Capture the cell that displays the provided text and extract its [x, y] central coordinate. 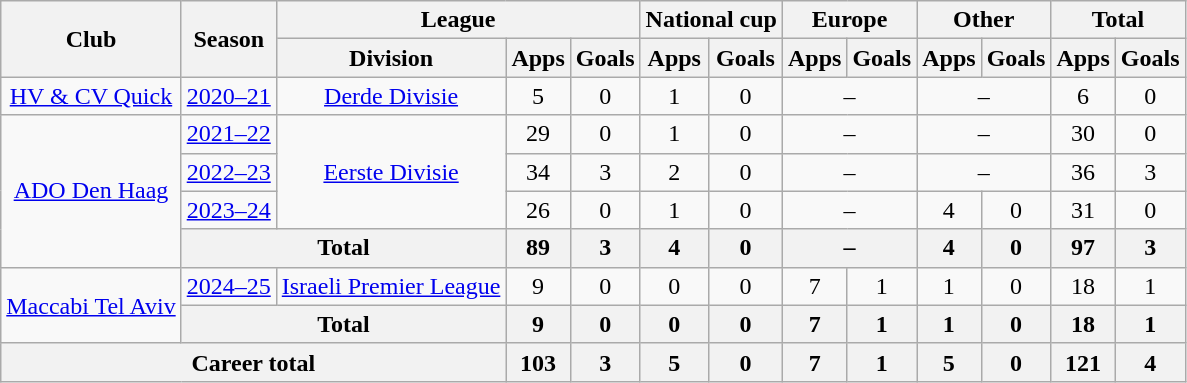
Other [984, 20]
29 [538, 134]
Maccabi Tel Aviv [91, 305]
103 [538, 362]
2023–24 [228, 210]
Derde Divisie [391, 96]
Club [91, 39]
Division [391, 58]
121 [1083, 362]
2024–25 [228, 286]
HV & CV Quick [91, 96]
97 [1083, 248]
2020–21 [228, 96]
Europe [849, 20]
2 [674, 172]
31 [1083, 210]
ADO Den Haag [91, 191]
36 [1083, 172]
National cup [711, 20]
30 [1083, 134]
Eerste Divisie [391, 172]
Career total [254, 362]
Israeli Premier League [391, 286]
26 [538, 210]
6 [1083, 96]
League [458, 20]
Season [228, 39]
2022–23 [228, 172]
89 [538, 248]
2021–22 [228, 134]
34 [538, 172]
